Locate the cell with the specified text and output its (X, Y) center coordinate. 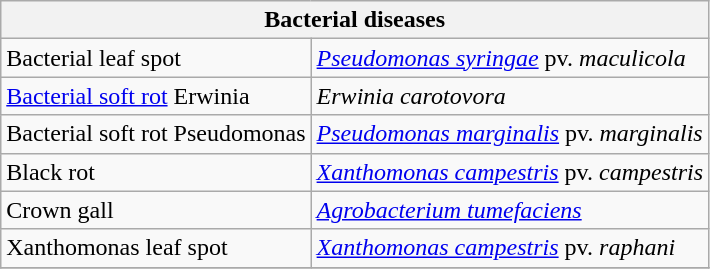
Crown gall (156, 210)
Bacterial diseases (355, 20)
Bacterial soft rot Pseudomonas (156, 134)
Agrobacterium tumefaciens (510, 210)
Black rot (156, 172)
Bacterial soft rot Erwinia (156, 96)
Xanthomonas leaf spot (156, 248)
Xanthomonas campestris pv. campestris (510, 172)
Xanthomonas campestris pv. raphani (510, 248)
Erwinia carotovora (510, 96)
Pseudomonas marginalis pv. marginalis (510, 134)
Pseudomonas syringae pv. maculicola (510, 58)
Bacterial leaf spot (156, 58)
